Detect which cell encompasses the target text, then output its [X, Y] center coordinate. 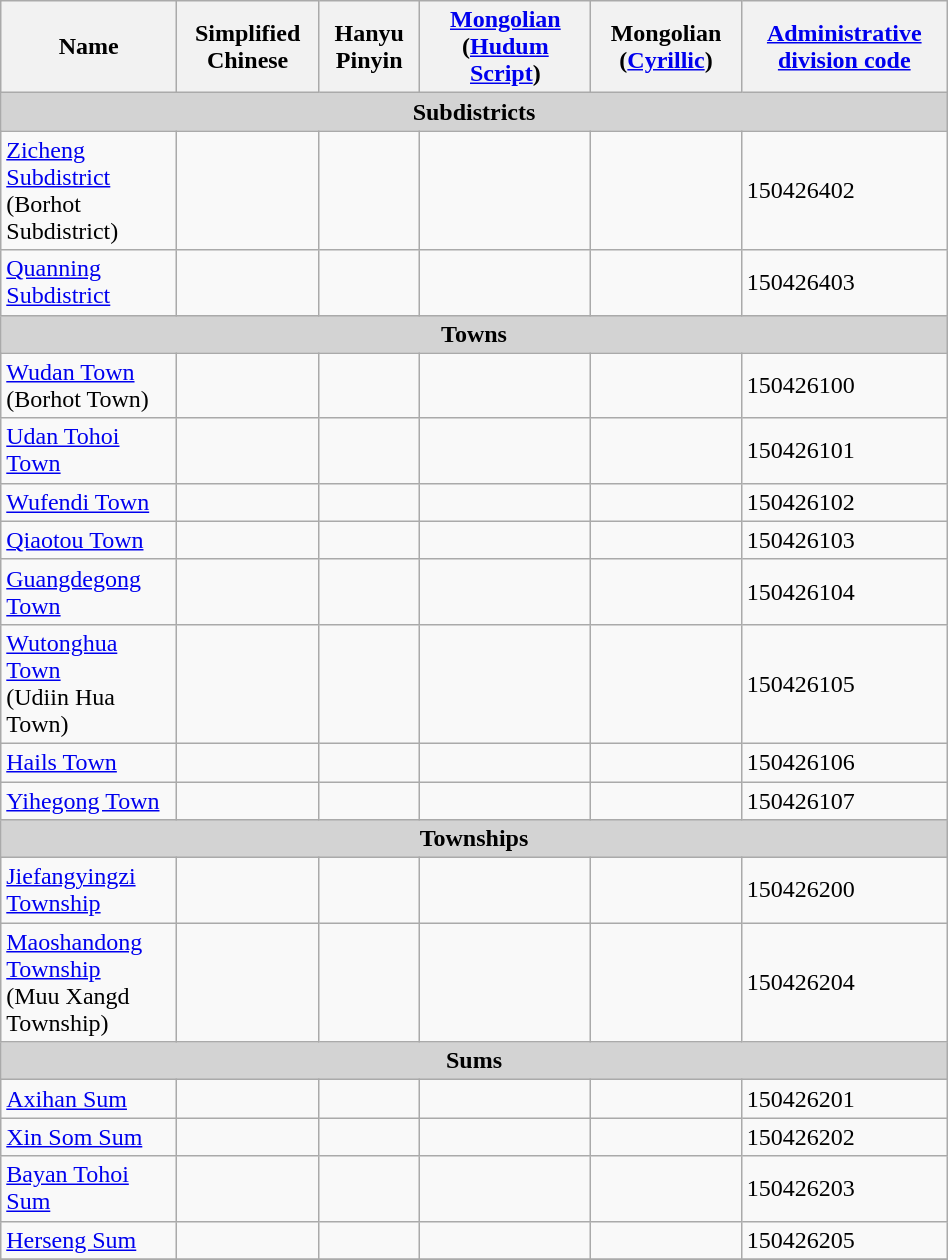
Herseng Sum [89, 1240]
150426106 [844, 762]
150426204 [844, 982]
150426205 [844, 1240]
150426203 [844, 1188]
150426103 [844, 540]
Hails Town [89, 762]
Simplified Chinese [248, 47]
Administrative division code [844, 47]
Quanning Subdistrict [89, 282]
Towns [474, 334]
Name [89, 47]
150426201 [844, 1099]
150426100 [844, 386]
Subdistricts [474, 112]
150426107 [844, 801]
150426105 [844, 684]
Udan Tohoi Town [89, 450]
150426102 [844, 502]
Jiefangyingzi Township [89, 890]
Yihegong Town [89, 801]
150426403 [844, 282]
150426101 [844, 450]
150426202 [844, 1137]
150426104 [844, 592]
Wudan Town(Borhot Town) [89, 386]
Qiaotou Town [89, 540]
Sums [474, 1061]
Mongolian (Hudum Script) [506, 47]
Axihan Sum [89, 1099]
150426200 [844, 890]
Hanyu Pinyin [368, 47]
Townships [474, 839]
Bayan Tohoi Sum [89, 1188]
Mongolian (Cyrillic) [666, 47]
150426402 [844, 190]
Guangdegong Town [89, 592]
Xin Som Sum [89, 1137]
Zicheng Subdistrict(Borhot Subdistrict) [89, 190]
Wutonghua Town(Udiin Hua Town) [89, 684]
Wufendi Town [89, 502]
Maoshandong Township(Muu Xangd Township) [89, 982]
